Search for the cell housing the specified text and yield its [x, y] center coordinate. 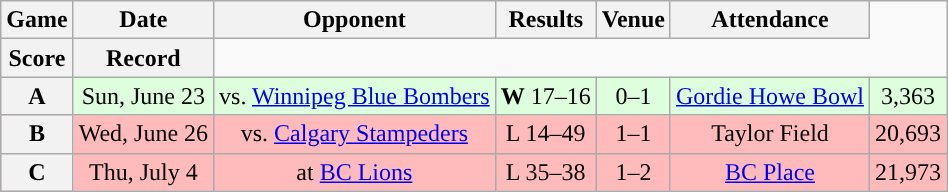
20,693 [908, 134]
L 35–38 [546, 172]
0–1 [633, 96]
B [37, 134]
Date [143, 20]
1–2 [633, 172]
1–1 [633, 134]
Score [37, 58]
A [37, 96]
vs. Calgary Stampeders [355, 134]
Taylor Field [770, 134]
Venue [633, 20]
at BC Lions [355, 172]
Record [143, 58]
Results [546, 20]
Sun, June 23 [143, 96]
Gordie Howe Bowl [770, 96]
L 14–49 [546, 134]
vs. Winnipeg Blue Bombers [355, 96]
C [37, 172]
BC Place [770, 172]
Thu, July 4 [143, 172]
W 17–16 [546, 96]
Game [37, 20]
3,363 [908, 96]
Opponent [355, 20]
Wed, June 26 [143, 134]
21,973 [908, 172]
Attendance [770, 20]
